Output the (X, Y) coordinate of the center of the cell containing the given text.  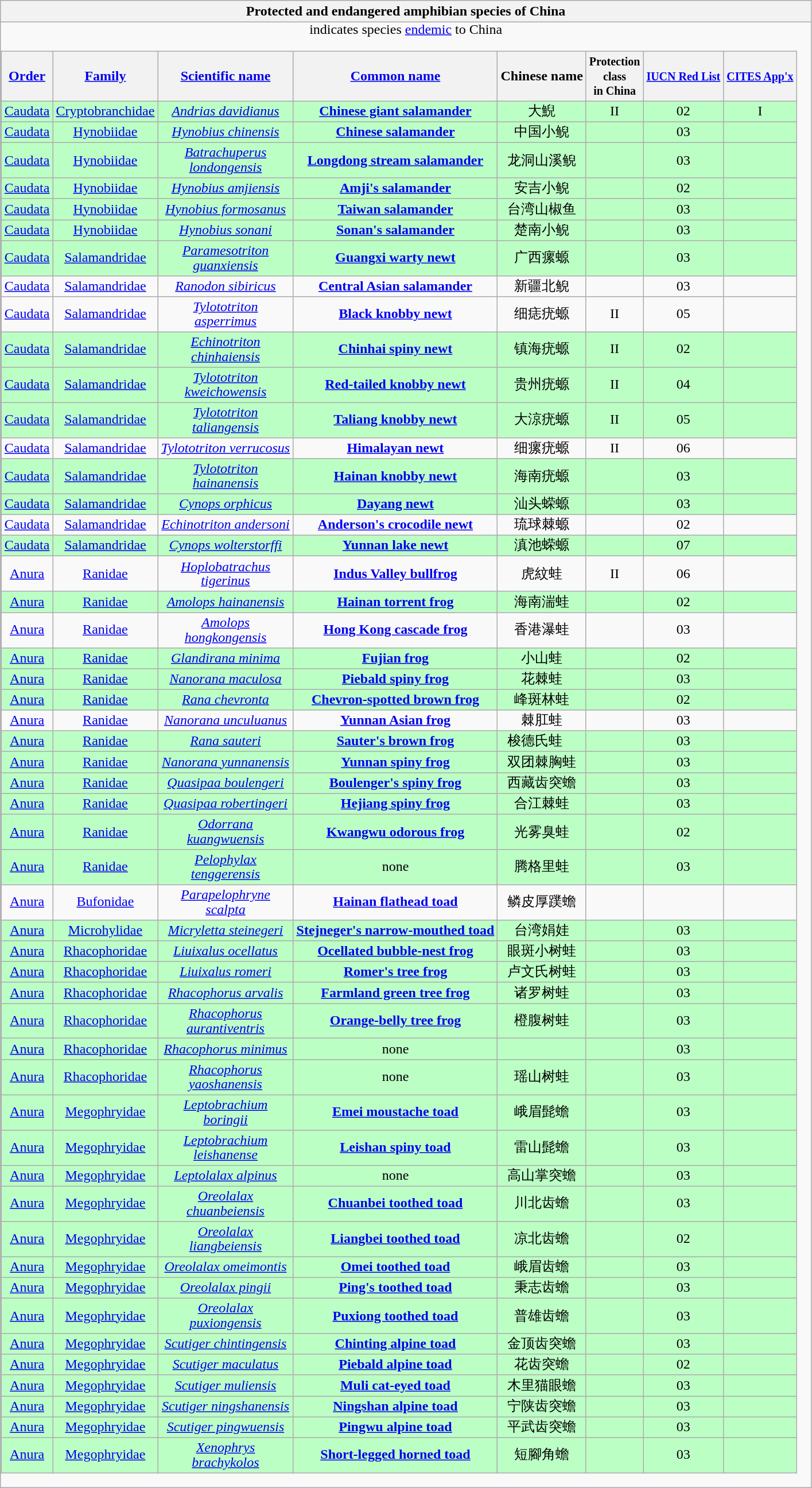
平武齿突蟾 (542, 1427)
Tylototriton asperrimus (226, 315)
Ocellated bubble-nest frog (395, 951)
Oreolalax pingii (226, 1288)
细痣疣螈 (542, 315)
Rana chevronta (226, 700)
大鯢 (542, 111)
Puxiong toothed toad (395, 1316)
细瘰疣螈 (542, 448)
Liuixalus romeri (226, 972)
Chinese giant salamander (395, 111)
新疆北鲵 (542, 286)
雷山髭蟾 (542, 1147)
Yunnan spiny frog (395, 762)
Quasipaa robertingeri (226, 804)
Romer's tree frog (395, 972)
花齿突蟾 (542, 1365)
Hynobius amjiensis (226, 188)
Tylototriton hainanensis (226, 476)
短腳角蟾 (542, 1455)
Quasipaa boulengeri (226, 783)
海南湍蛙 (542, 602)
凉北齿蟾 (542, 1239)
Central Asian salamander (395, 286)
Guangxi warty newt (395, 258)
龙洞山溪鲵 (542, 161)
峨眉齿蟾 (542, 1267)
Xenophrys brachykolos (226, 1455)
Nanorana unculuanus (226, 720)
光雾臭蛙 (542, 831)
Andrias davidianus (226, 111)
Black knobby newt (395, 315)
Sonan's salamander (395, 230)
Hong Kong cascade frog (395, 630)
金顶齿突蟾 (542, 1344)
峨眉髭蟾 (542, 1113)
Common name (395, 77)
Rana sauteri (226, 741)
Kwangwu odorous frog (395, 831)
Boulenger's spiny frog (395, 783)
Oreolalax liangbeiensis (226, 1239)
Echinotriton chinhaiensis (226, 349)
Muli cat-eyed toad (395, 1385)
Paramesotriton guanxiensis (226, 258)
Hoplobatrachus tigerinus (226, 574)
Emei moustache toad (395, 1113)
双团棘胸蛙 (542, 762)
Parapelophryne scalpta (226, 902)
CITES App'x (760, 77)
Hynobius sonani (226, 230)
Oreolalax chuanbeiensis (226, 1203)
峰斑林蛙 (542, 700)
Farmland green tree frog (395, 993)
Tylototriton kweichowensis (226, 385)
Amolops hongkongensis (226, 630)
Piebald spiny frog (395, 679)
Liangbei toothed toad (395, 1239)
虎紋蛙 (542, 574)
Family (106, 77)
Scutiger ningshanensis (226, 1406)
汕头蝾螈 (542, 504)
Chuanbei toothed toad (395, 1203)
Amji's salamander (395, 188)
Orange-belly tree frog (395, 1021)
棘肛蛙 (542, 720)
普雄齿蟾 (542, 1316)
Cryptobranchidae (106, 111)
Ranodon sibiricus (226, 286)
Leptobrachium leishanense (226, 1147)
Hainan knobby newt (395, 476)
海南疣螈 (542, 476)
Protected and endangered amphibian species of China (406, 11)
Bufonidae (106, 902)
Omei toothed toad (395, 1267)
Leptobrachium boringii (226, 1113)
Leptolalax alpinus (226, 1176)
Anderson's crocodile newt (395, 525)
腾格里蛙 (542, 867)
秉志齿蟾 (542, 1288)
Chinese salamander (395, 132)
Scutiger pingwuensis (226, 1427)
合江棘蛙 (542, 804)
IUCN Red List (683, 77)
Piebald alpine toad (395, 1365)
西藏齿突蟾 (542, 783)
卢文氏树蛙 (542, 972)
Hynobius formosanus (226, 209)
Ping's toothed toad (395, 1288)
Echinotriton andersoni (226, 525)
Stejneger's narrow-mouthed toad (395, 930)
Liuixalus ocellatus (226, 951)
Scutiger chintingensis (226, 1344)
Rhacophorus aurantiventris (226, 1021)
Scutiger maculatus (226, 1365)
琉球棘螈 (542, 525)
花棘蛙 (542, 679)
Tylototriton verrucosus (226, 448)
Sauter's brown frog (395, 741)
Chinting alpine toad (395, 1344)
Short-legged horned toad (395, 1455)
贵州疣螈 (542, 385)
Glandirana minima (226, 658)
Indus Valley bullfrog (395, 574)
Hynobius chinensis (226, 132)
07 (683, 546)
Microhylidae (106, 930)
Odorrana kuangwuensis (226, 831)
Batrachuperus londongensis (226, 161)
中国小鲵 (542, 132)
Ningshan alpine toad (395, 1406)
Oreolalax puxiongensis (226, 1316)
小山蛙 (542, 658)
Hejiang spiny frog (395, 804)
Scientific name (226, 77)
Yunnan lake newt (395, 546)
Fujian frog (395, 658)
梭德氏蛙 (542, 741)
Red-tailed knobby newt (395, 385)
瑶山树蛙 (542, 1077)
Nanorana yunnanensis (226, 762)
楚南小鲵 (542, 230)
Oreolalax omeimontis (226, 1267)
宁陕齿突蟾 (542, 1406)
木里猫眼蟾 (542, 1385)
Rhacophorus minimus (226, 1049)
橙腹树蛙 (542, 1021)
高山掌突蟾 (542, 1176)
Dayang newt (395, 504)
Nanorana maculosa (226, 679)
Pelophylax tenggerensis (226, 867)
香港瀑蛙 (542, 630)
Yunnan Asian frog (395, 720)
I (760, 111)
Pingwu alpine toad (395, 1427)
Hainan flathead toad (395, 902)
Himalayan newt (395, 448)
台湾娟娃 (542, 930)
Rhacophorus arvalis (226, 993)
Taiwan salamander (395, 209)
诸罗树蛙 (542, 993)
Scutiger muliensis (226, 1385)
Chevron-spotted brown frog (395, 700)
Tylototriton taliangensis (226, 420)
Amolops hainanensis (226, 602)
Hainan torrent frog (395, 602)
Micryletta steinegeri (226, 930)
Rhacophorus yaoshanensis (226, 1077)
台湾山椒鱼 (542, 209)
Order (27, 77)
Longdong stream salamander (395, 161)
Chinhai spiny newt (395, 349)
滇池蝾螈 (542, 546)
安吉小鲵 (542, 188)
Chinese name (542, 77)
鳞皮厚蹼蟾 (542, 902)
镇海疣螈 (542, 349)
04 (683, 385)
眼斑小树蛙 (542, 951)
大涼疣螈 (542, 420)
Taliang knobby newt (395, 420)
Leishan spiny toad (395, 1147)
川北齿蟾 (542, 1203)
Protectionclassin China (615, 77)
广西瘰螈 (542, 258)
Cynops orphicus (226, 504)
Cynops wolterstorffi (226, 546)
